Return the [X, Y] coordinate for the center point of the cell that contains the specified text.  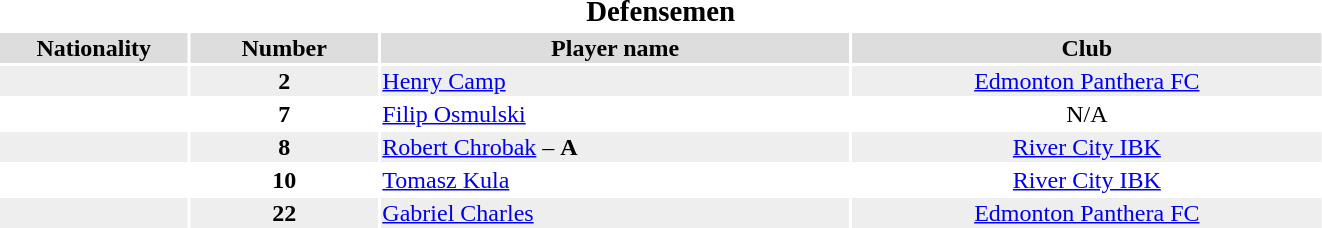
Number [284, 48]
Henry Camp [616, 81]
Gabriel Charles [616, 213]
Nationality [94, 48]
22 [284, 213]
8 [284, 147]
Club [1086, 48]
Filip Osmulski [616, 114]
Tomasz Kula [616, 180]
2 [284, 81]
N/A [1086, 114]
10 [284, 180]
Robert Chrobak – A [616, 147]
7 [284, 114]
Player name [616, 48]
